Return the [x, y] coordinate for the center point of the cell that contains the specified text.  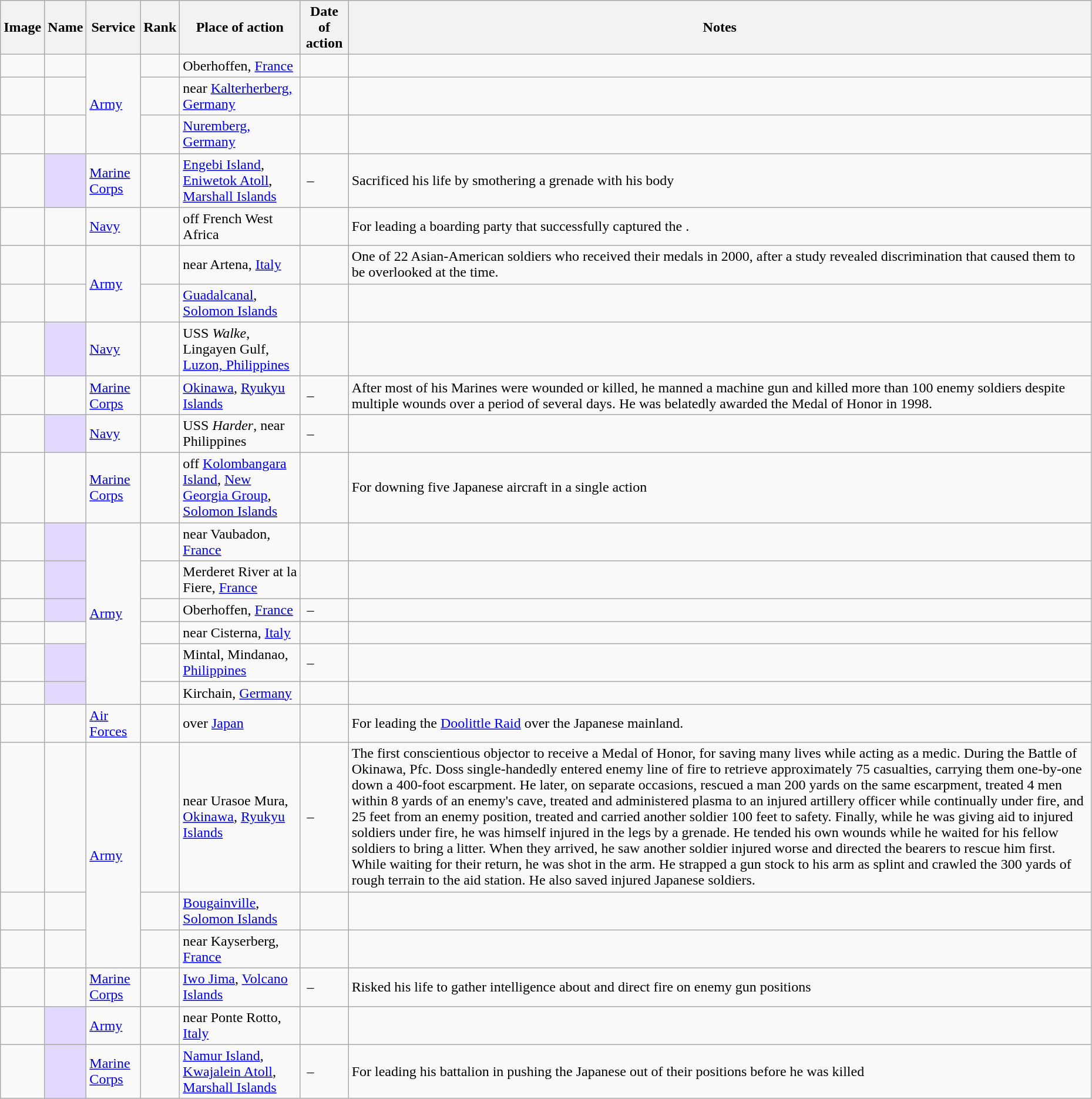
Kirchain, Germany [240, 693]
Air Forces [113, 724]
For downing five Japanese aircraft in a single action [720, 488]
USS Walke, Lingayen Gulf, Luzon, Philippines [240, 349]
Iwo Jima, Volcano Islands [240, 987]
Guadalcanal, Solomon Islands [240, 303]
near Cisterna, Italy [240, 633]
Nuremberg, Germany [240, 134]
Merderet River at la Fiere, France [240, 580]
Engebi Island, Eniwetok Atoll, Marshall Islands [240, 180]
USS Harder, near Philippines [240, 433]
near Artena, Italy [240, 264]
over Japan [240, 724]
Name [66, 28]
Service [113, 28]
Namur Island, Kwajalein Atoll, Marshall Islands [240, 1071]
Notes [720, 28]
Risked his life to gather intelligence about and direct fire on enemy gun positions [720, 987]
off French West Africa [240, 227]
near Ponte Rotto, Italy [240, 1026]
Place of action [240, 28]
Mintal, Mindanao, Philippines [240, 663]
near Urasoe Mura, Okinawa, Ryukyu Islands [240, 817]
Date of action [324, 28]
Rank [160, 28]
For leading his battalion in pushing the Japanese out of their positions before he was killed [720, 1071]
Okinawa, Ryukyu Islands [240, 395]
near Kalterherberg, Germany [240, 96]
Bougainville, Solomon Islands [240, 910]
For leading a boarding party that successfully captured the . [720, 227]
For leading the Doolittle Raid over the Japanese mainland. [720, 724]
near Vaubadon, France [240, 542]
Image [22, 28]
Sacrificed his life by smothering a grenade with his body [720, 180]
off Kolombangara Island, New Georgia Group, Solomon Islands [240, 488]
near Kayserberg, France [240, 949]
